Find where the given text appears and provide that cell's center as (x, y) coordinate. 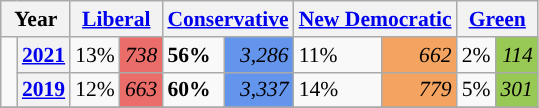
662 (418, 55)
301 (516, 90)
3,286 (260, 55)
Green (498, 19)
14% (338, 90)
663 (142, 90)
13% (95, 55)
114 (516, 55)
2% (476, 55)
12% (95, 90)
56% (193, 55)
Conservative (228, 19)
779 (418, 90)
60% (193, 90)
738 (142, 55)
Year (36, 19)
2019 (44, 90)
11% (338, 55)
New Democratic (376, 19)
2021 (44, 55)
Liberal (116, 19)
3,337 (260, 90)
5% (476, 90)
